Search for the cell housing the specified text and yield its [X, Y] center coordinate. 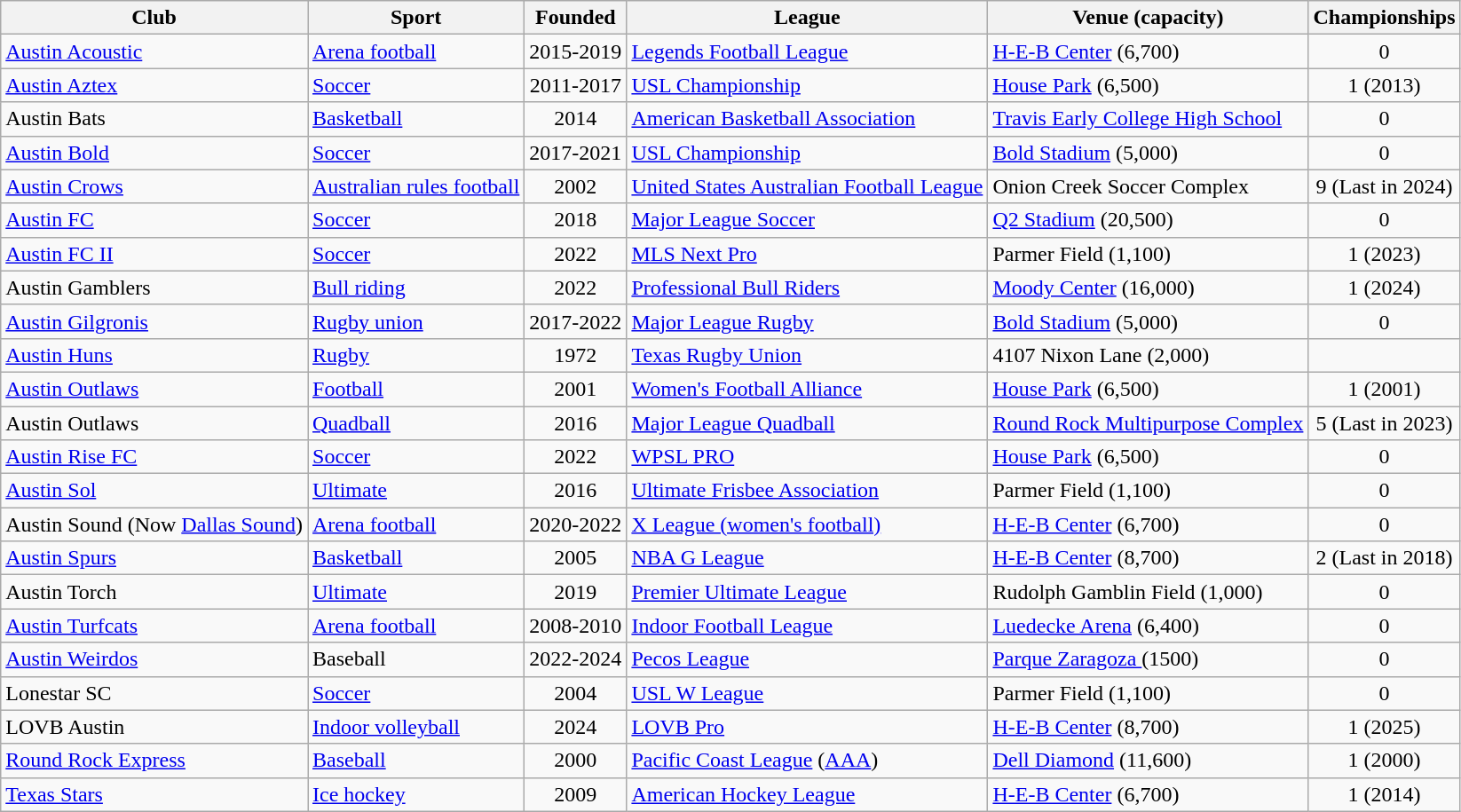
2011-2017 [575, 85]
2 (Last in 2018) [1385, 558]
1 (2001) [1385, 389]
Q2 Stadium (20,500) [1149, 220]
Austin Huns [154, 355]
Texas Rugby Union [808, 355]
2017-2022 [575, 321]
American Hockey League [808, 794]
1 (2023) [1385, 254]
Austin Acoustic [154, 51]
2000 [575, 761]
Parque Zaragoza (1500) [1149, 659]
1 (2014) [1385, 794]
NBA G League [808, 558]
Rugby [415, 355]
Austin Spurs [154, 558]
2015-2019 [575, 51]
Major League Quadball [808, 423]
Austin Sol [154, 491]
Pacific Coast League (AAA) [808, 761]
Legends Football League [808, 51]
Founded [575, 18]
Championships [1385, 18]
Rudolph Gamblin Field (1,000) [1149, 592]
Round Rock Multipurpose Complex [1149, 423]
Austin Bats [154, 119]
2019 [575, 592]
X League (women's football) [808, 524]
Ultimate Frisbee Association [808, 491]
United States Australian Football League [808, 186]
Football [415, 389]
2005 [575, 558]
Round Rock Express [154, 761]
Austin FC II [154, 254]
Lonestar SC [154, 693]
2024 [575, 727]
Indoor volleyball [415, 727]
1 (2025) [1385, 727]
2022-2024 [575, 659]
4107 Nixon Lane (2,000) [1149, 355]
Ice hockey [415, 794]
2018 [575, 220]
Austin Gilgronis [154, 321]
9 (Last in 2024) [1385, 186]
Texas Stars [154, 794]
Dell Diamond (11,600) [1149, 761]
Club [154, 18]
Sport [415, 18]
2008-2010 [575, 626]
2004 [575, 693]
Austin Aztex [154, 85]
Women's Football Alliance [808, 389]
2020-2022 [575, 524]
Luedecke Arena (6,400) [1149, 626]
Major League Rugby [808, 321]
MLS Next Pro [808, 254]
Onion Creek Soccer Complex [1149, 186]
Austin Crows [154, 186]
2001 [575, 389]
1 (2024) [1385, 288]
2009 [575, 794]
Austin Gamblers [154, 288]
Indoor Football League [808, 626]
Quadball [415, 423]
1 (2013) [1385, 85]
2017-2021 [575, 153]
Austin FC [154, 220]
Premier Ultimate League [808, 592]
Austin Weirdos [154, 659]
Major League Soccer [808, 220]
Rugby union [415, 321]
Venue (capacity) [1149, 18]
LOVB Pro [808, 727]
1972 [575, 355]
Pecos League [808, 659]
1 (2000) [1385, 761]
Austin Rise FC [154, 457]
2002 [575, 186]
5 (Last in 2023) [1385, 423]
Australian rules football [415, 186]
Bull riding [415, 288]
American Basketball Association [808, 119]
Austin Torch [154, 592]
Austin Turfcats [154, 626]
2014 [575, 119]
Travis Early College High School [1149, 119]
League [808, 18]
Austin Sound (Now Dallas Sound) [154, 524]
USL W League [808, 693]
Moody Center (16,000) [1149, 288]
Austin Bold [154, 153]
LOVB Austin [154, 727]
WPSL PRO [808, 457]
Professional Bull Riders [808, 288]
